Pinpoint the cell where the given text exists, returning its (X, Y) midpoint coordinate. 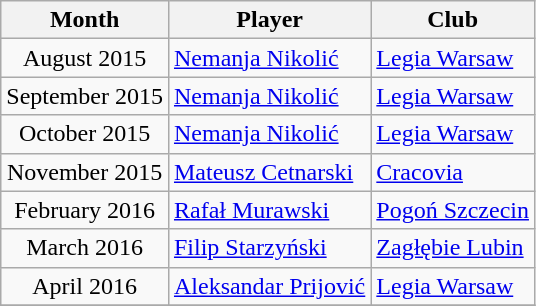
Month (85, 20)
November 2015 (85, 172)
September 2015 (85, 96)
Aleksandar Prijović (269, 286)
Mateusz Cetnarski (269, 172)
October 2015 (85, 134)
Filip Starzyński (269, 248)
Cracovia (453, 172)
April 2016 (85, 286)
March 2016 (85, 248)
Pogoń Szczecin (453, 210)
Zagłębie Lubin (453, 248)
Rafał Murawski (269, 210)
Club (453, 20)
Player (269, 20)
February 2016 (85, 210)
August 2015 (85, 58)
